Pinpoint the cell where the given text exists, returning its (X, Y) midpoint coordinate. 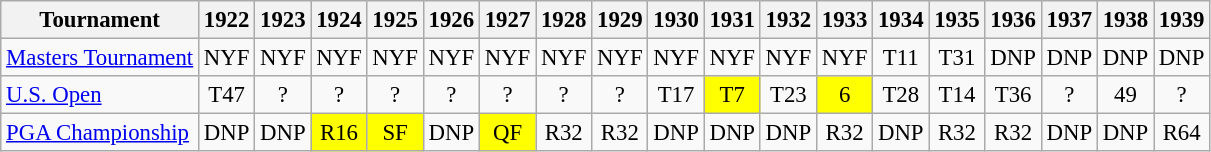
T14 (957, 95)
1938 (1125, 20)
Masters Tournament (100, 58)
1928 (564, 20)
T36 (1013, 95)
SF (395, 133)
1934 (901, 20)
1923 (283, 20)
1932 (788, 20)
1930 (676, 20)
1936 (1013, 20)
1927 (507, 20)
T23 (788, 95)
R64 (1182, 133)
1933 (844, 20)
1929 (620, 20)
T31 (957, 58)
Tournament (100, 20)
QF (507, 133)
1939 (1182, 20)
R16 (339, 133)
PGA Championship (100, 133)
1924 (339, 20)
49 (1125, 95)
1926 (451, 20)
1925 (395, 20)
6 (844, 95)
T47 (227, 95)
T7 (732, 95)
T17 (676, 95)
1937 (1069, 20)
T11 (901, 58)
U.S. Open (100, 95)
1922 (227, 20)
1935 (957, 20)
T28 (901, 95)
1931 (732, 20)
